Find where the given text appears and provide that cell's center as (X, Y) coordinate. 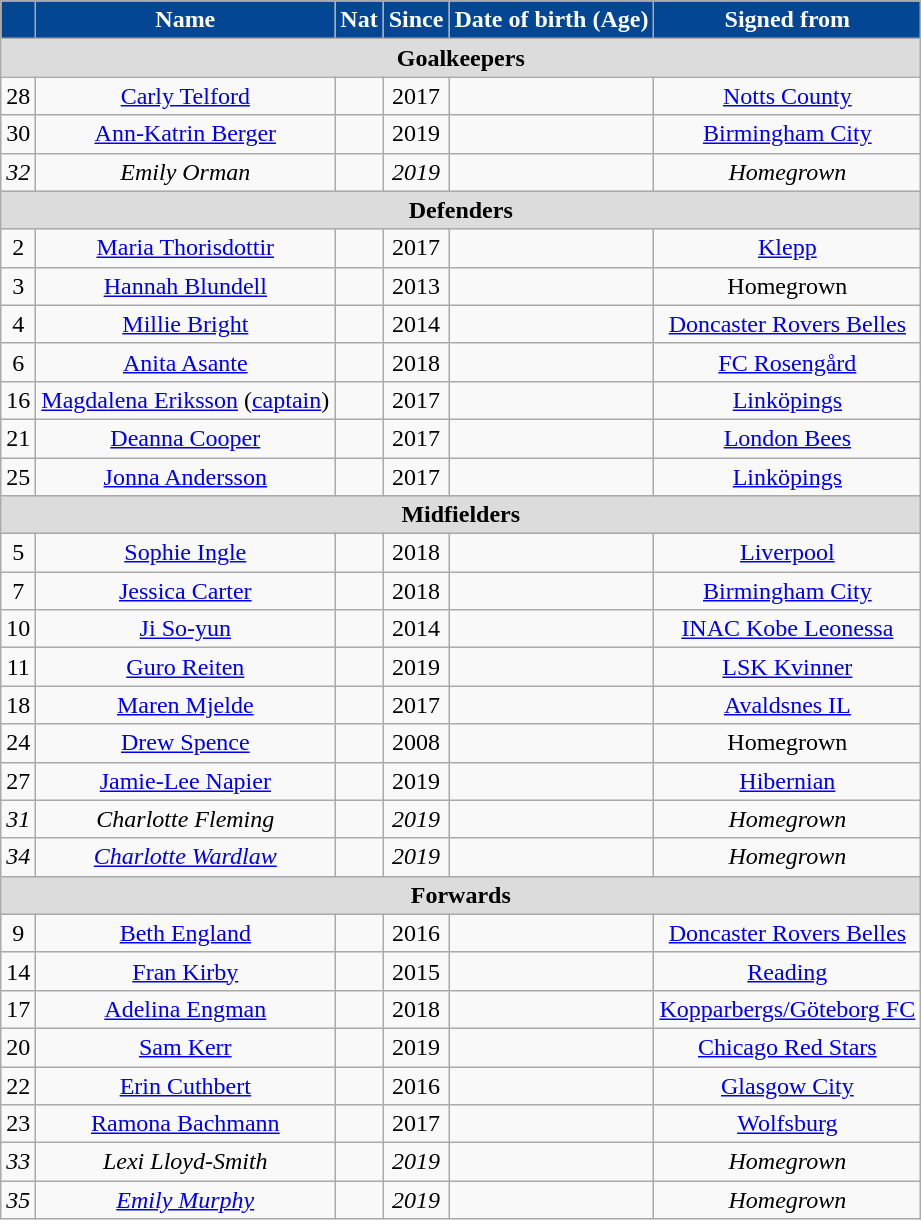
32 (18, 172)
Anita Asante (186, 362)
Liverpool (788, 553)
Erin Cuthbert (186, 1085)
Deanna Cooper (186, 438)
17 (18, 1009)
Ramona Bachmann (186, 1124)
6 (18, 362)
35 (18, 1200)
Drew Spence (186, 743)
Millie Bright (186, 324)
20 (18, 1047)
FC Rosengård (788, 362)
Hibernian (788, 781)
Guro Reiten (186, 667)
Ann-Katrin Berger (186, 134)
Beth England (186, 933)
28 (18, 96)
2015 (416, 971)
Klepp (788, 248)
34 (18, 857)
18 (18, 705)
22 (18, 1085)
2013 (416, 286)
7 (18, 591)
Date of birth (Age) (552, 20)
31 (18, 819)
Nat (359, 20)
Since (416, 20)
27 (18, 781)
3 (18, 286)
Name (186, 20)
Magdalena Eriksson (captain) (186, 400)
Sophie Ingle (186, 553)
Glasgow City (788, 1085)
Ji So-yun (186, 629)
Maria Thorisdottir (186, 248)
Carly Telford (186, 96)
Forwards (461, 895)
2 (18, 248)
5 (18, 553)
Sam Kerr (186, 1047)
Chicago Red Stars (788, 1047)
33 (18, 1162)
14 (18, 971)
23 (18, 1124)
Jessica Carter (186, 591)
30 (18, 134)
24 (18, 743)
16 (18, 400)
Midfielders (461, 515)
Lexi Lloyd-Smith (186, 1162)
21 (18, 438)
Fran Kirby (186, 971)
Kopparbergs/Göteborg FC (788, 1009)
Charlotte Wardlaw (186, 857)
9 (18, 933)
Wolfsburg (788, 1124)
Notts County (788, 96)
4 (18, 324)
10 (18, 629)
Hannah Blundell (186, 286)
25 (18, 477)
Maren Mjelde (186, 705)
Adelina Engman (186, 1009)
INAC Kobe Leonessa (788, 629)
Signed from (788, 20)
Avaldsnes IL (788, 705)
Goalkeepers (461, 58)
Charlotte Fleming (186, 819)
LSK Kvinner (788, 667)
Emily Orman (186, 172)
Defenders (461, 210)
11 (18, 667)
Emily Murphy (186, 1200)
Jonna Andersson (186, 477)
London Bees (788, 438)
Jamie-Lee Napier (186, 781)
Reading (788, 971)
2008 (416, 743)
